Identify which cell holds the provided text, then report its (X, Y) central coordinate. 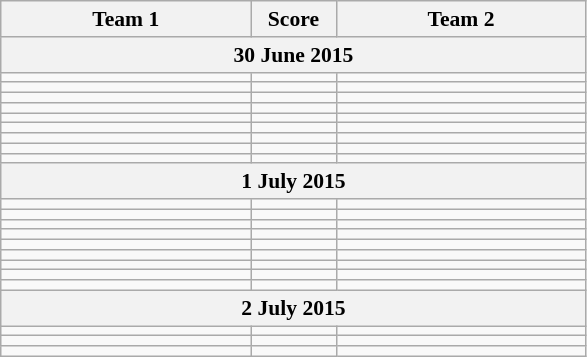
Score (294, 19)
Team 2 (461, 19)
30 June 2015 (294, 55)
Team 1 (126, 19)
2 July 2015 (294, 308)
1 July 2015 (294, 182)
